Return the (x, y) coordinate for the center point of the cell that contains the specified text.  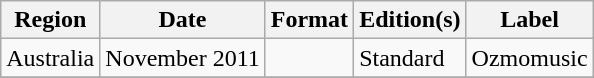
Label (530, 20)
Standard (410, 58)
Australia (50, 58)
Region (50, 20)
Ozmomusic (530, 58)
Edition(s) (410, 20)
Date (182, 20)
November 2011 (182, 58)
Format (309, 20)
